Return (X, Y) of the center of cell containing provided text 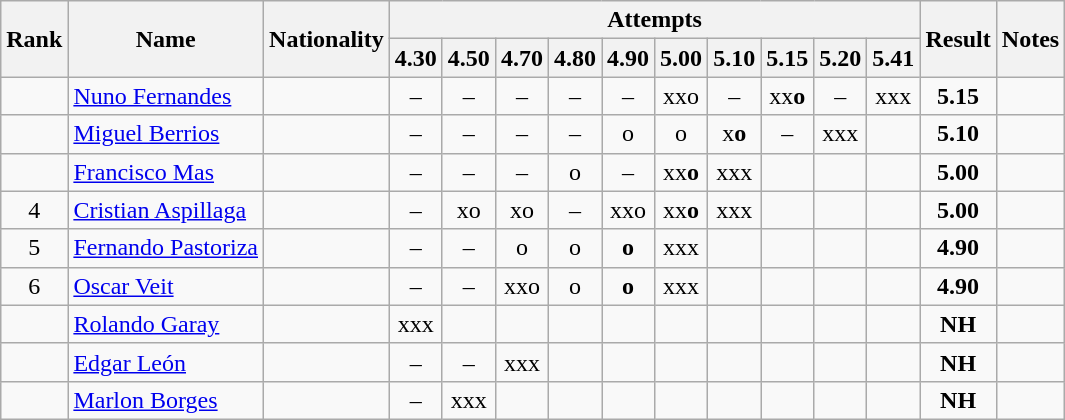
Notes (1030, 39)
4.50 (468, 58)
6 (34, 286)
Rolando Garay (166, 324)
5.41 (894, 58)
5.20 (840, 58)
5 (34, 248)
Nationality (327, 39)
Attempts (654, 20)
Miguel Berrios (166, 134)
Cristian Aspillaga (166, 210)
Fernando Pastoriza (166, 248)
Francisco Mas (166, 172)
4 (34, 210)
Edgar León (166, 362)
Oscar Veit (166, 286)
Marlon Borges (166, 400)
4.70 (522, 58)
4.30 (416, 58)
Rank (34, 39)
4.80 (574, 58)
Name (166, 39)
Nuno Fernandes (166, 96)
Result (958, 39)
